Return the (X, Y) coordinate for the center point of the cell that contains the specified text.  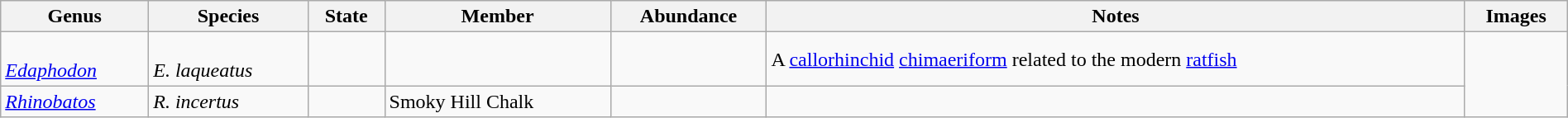
Images (1516, 17)
State (346, 17)
Rhinobatos (74, 101)
Edaphodon (74, 59)
Member (498, 17)
Genus (74, 17)
Smoky Hill Chalk (498, 101)
Notes (1116, 17)
R. incertus (228, 101)
Species (228, 17)
A callorhinchid chimaeriform related to the modern ratfish (1116, 59)
E. laqueatus (228, 59)
Abundance (688, 17)
